Locate the cell with the specified text and output its [X, Y] center coordinate. 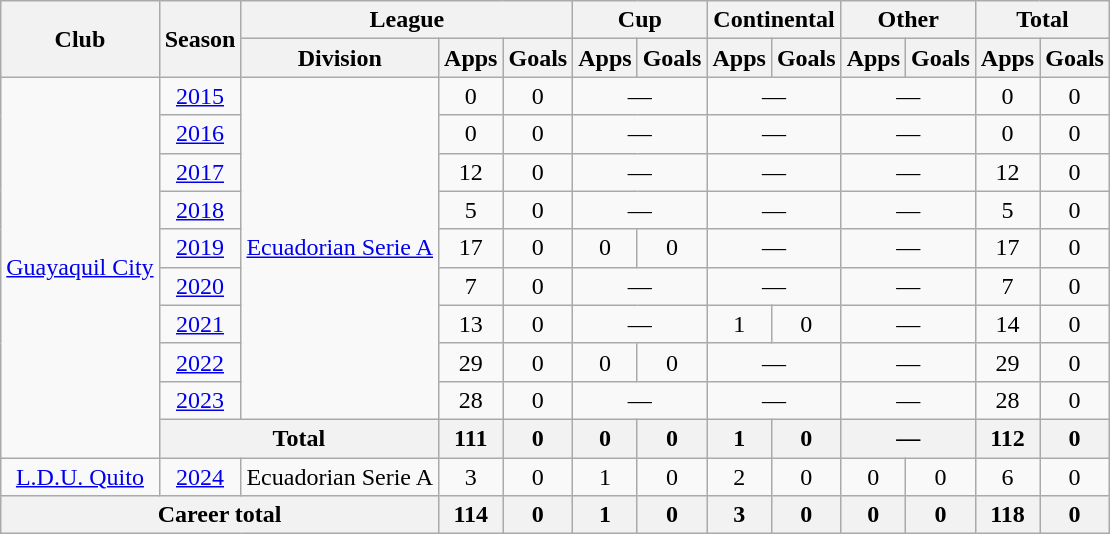
League [407, 20]
L.D.U. Quito [80, 477]
Club [80, 39]
111 [471, 438]
114 [471, 515]
6 [1007, 477]
112 [1007, 438]
2020 [200, 286]
Cup [640, 20]
Guayaquil City [80, 268]
2017 [200, 172]
2 [739, 477]
Career total [220, 515]
Other [908, 20]
Division [340, 58]
118 [1007, 515]
14 [1007, 324]
2016 [200, 134]
Continental [774, 20]
2023 [200, 400]
13 [471, 324]
2019 [200, 248]
2024 [200, 477]
2021 [200, 324]
2022 [200, 362]
2015 [200, 96]
Season [200, 39]
2018 [200, 210]
